Provide the (x, y) coordinate of the cell's center where the given text is located.  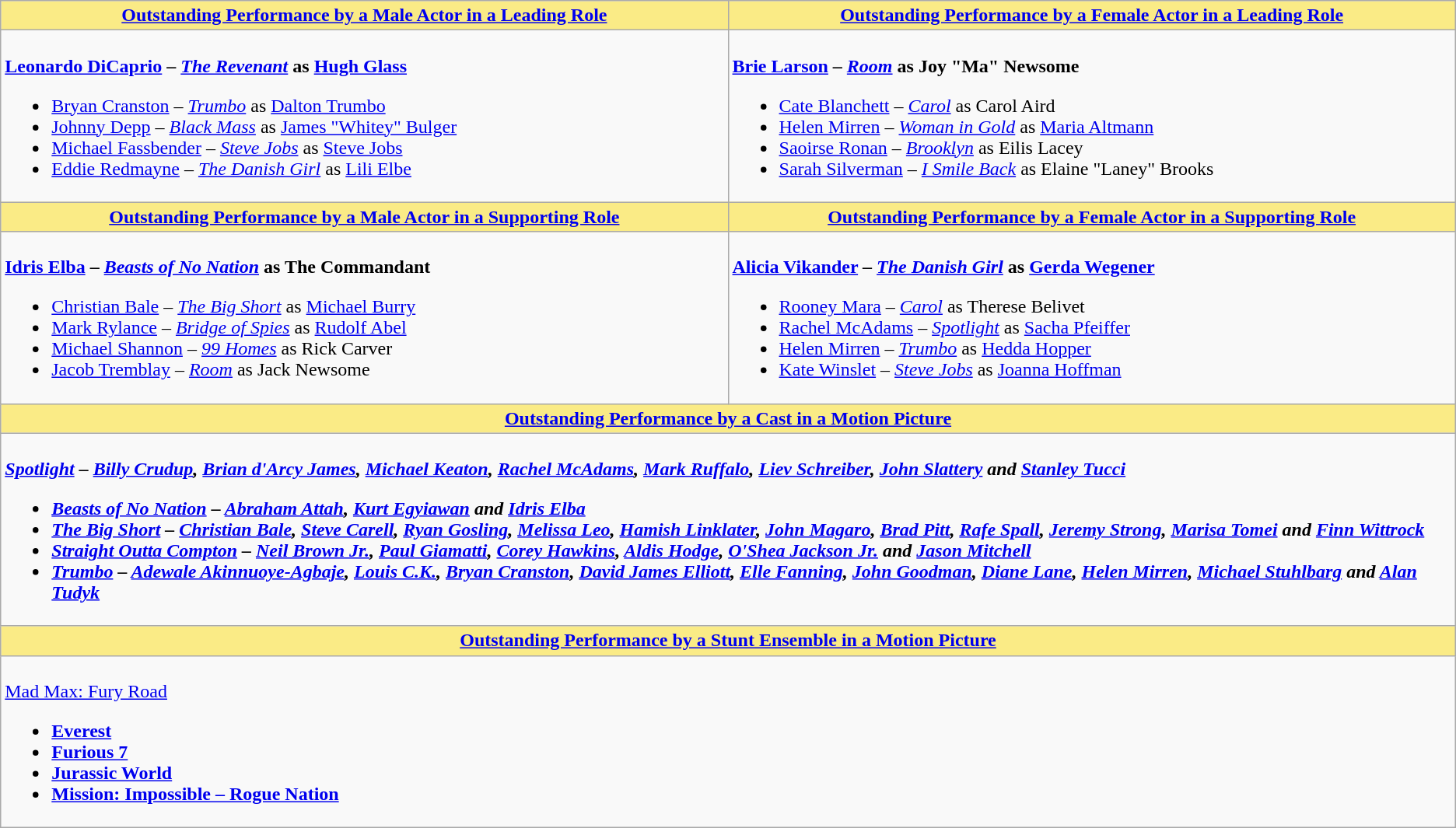
Outstanding Performance by a Male Actor in a Supporting Role (364, 217)
Mad Max: Fury RoadEverestFurious 7Jurassic WorldMission: Impossible – Rogue Nation (728, 742)
Outstanding Performance by a Male Actor in a Leading Role (364, 16)
Outstanding Performance by a Female Actor in a Leading Role (1092, 16)
Outstanding Performance by a Stunt Ensemble in a Motion Picture (728, 641)
Outstanding Performance by a Female Actor in a Supporting Role (1092, 217)
Outstanding Performance by a Cast in a Motion Picture (728, 418)
